Determine the (X, Y) coordinate at the center of the cell enclosing the given text.  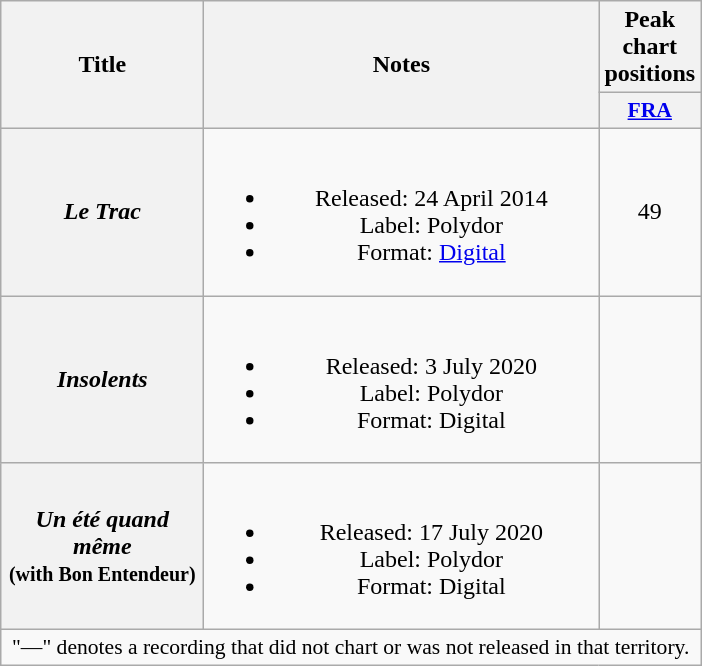
Insolents (102, 380)
Le Trac (102, 212)
"—" denotes a recording that did not chart or was not released in that territory. (351, 648)
Peak chart positions (650, 47)
49 (650, 212)
Released: 3 July 2020Label: PolydorFormat: Digital (402, 380)
FRA (650, 111)
Released: 17 July 2020Label: PolydorFormat: Digital (402, 546)
Notes (402, 65)
Title (102, 65)
Released: 24 April 2014Label: PolydorFormat: Digital (402, 212)
Un été quand même(with Bon Entendeur) (102, 546)
